Determine the (x, y) coordinate at the center of the cell enclosing the given text.  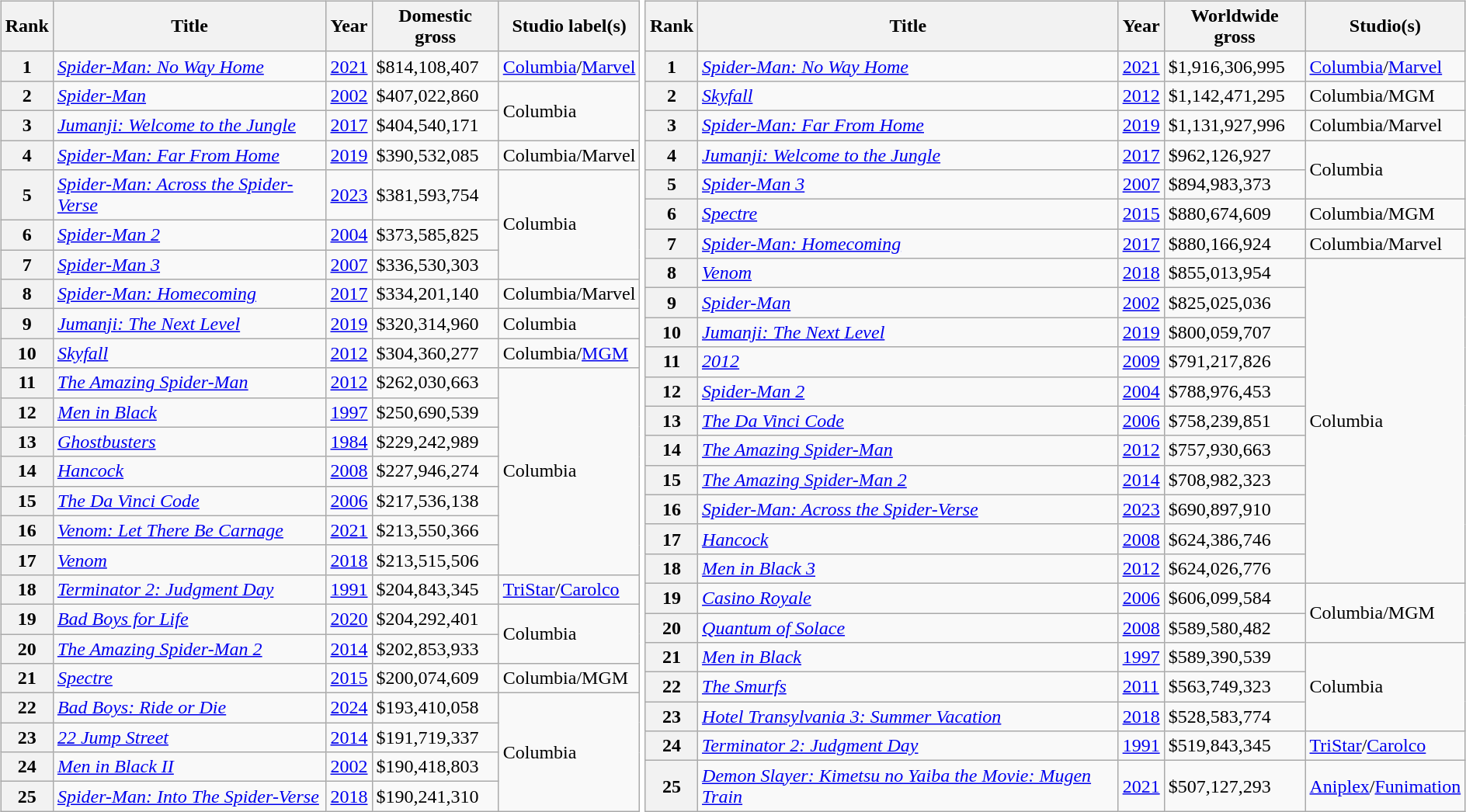
Spider-Man: Into The Spider-Verse (189, 796)
$708,982,323 (1235, 480)
Men in Black 3 (908, 568)
$304,360,277 (435, 353)
$390,532,085 (435, 154)
Ghostbusters (189, 442)
$204,843,345 (435, 589)
$190,241,310 (435, 796)
$788,976,453 (1235, 391)
$624,026,776 (1235, 568)
$758,239,851 (1235, 421)
$814,108,407 (435, 66)
$213,515,506 (435, 560)
$217,536,138 (435, 501)
$894,983,373 (1235, 185)
Worldwide gross (1235, 26)
$407,022,860 (435, 95)
$563,749,323 (1235, 687)
Hotel Transylvania 3: Summer Vacation (908, 717)
1984 (349, 442)
2009 (1141, 362)
22 Jump Street (189, 737)
$193,410,058 (435, 708)
2024 (349, 708)
$190,418,803 (435, 767)
$1,131,927,996 (1235, 125)
$262,030,663 (435, 383)
Demon Slayer: Kimetsu no Yaiba the Movie: Mugen Train (908, 786)
Bad Boys for Life (189, 619)
$336,530,303 (435, 265)
$624,386,746 (1235, 539)
$606,099,584 (1235, 598)
Aniplex/Funimation (1385, 786)
Casino Royale (908, 598)
$373,585,825 (435, 235)
2011 (1141, 687)
Studio(s) (1385, 26)
Quantum of Solace (908, 628)
$213,550,366 (435, 530)
$757,930,663 (1235, 450)
$334,201,140 (435, 294)
The Smurfs (908, 687)
$320,314,960 (435, 324)
$962,126,927 (1235, 154)
$519,843,345 (1235, 746)
$791,217,826 (1235, 362)
$507,127,293 (1235, 786)
$227,946,274 (435, 471)
$589,580,482 (1235, 628)
$229,242,989 (435, 442)
$690,897,910 (1235, 509)
$204,292,401 (435, 619)
$202,853,933 (435, 648)
$855,013,954 (1235, 273)
$825,025,036 (1235, 303)
Bad Boys: Ride or Die (189, 708)
Men in Black II (189, 767)
$1,916,306,995 (1235, 66)
$528,583,774 (1235, 717)
$191,719,337 (435, 737)
$250,690,539 (435, 412)
$589,390,539 (1235, 658)
$381,593,754 (435, 196)
Studio label(s) (569, 26)
$1,142,471,295 (1235, 95)
$880,674,609 (1235, 214)
$200,074,609 (435, 678)
$800,059,707 (1235, 332)
Domestic gross (435, 26)
$880,166,924 (1235, 244)
Venom: Let There Be Carnage (189, 530)
$404,540,171 (435, 125)
2020 (349, 619)
